For the text-containing cell, return its midpoint in (x, y) coordinate format. 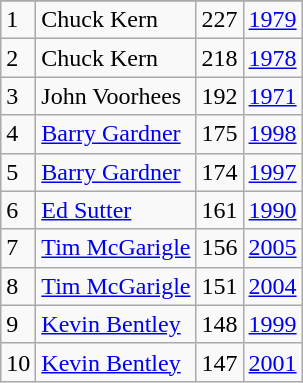
7 (18, 248)
1999 (272, 324)
161 (220, 210)
2 (18, 58)
5 (18, 172)
Ed Sutter (116, 210)
227 (220, 20)
1978 (272, 58)
6 (18, 210)
8 (18, 286)
2005 (272, 248)
John Voorhees (116, 96)
174 (220, 172)
1997 (272, 172)
175 (220, 134)
2001 (272, 362)
10 (18, 362)
192 (220, 96)
1998 (272, 134)
156 (220, 248)
1971 (272, 96)
9 (18, 324)
148 (220, 324)
1990 (272, 210)
3 (18, 96)
218 (220, 58)
151 (220, 286)
4 (18, 134)
1979 (272, 20)
147 (220, 362)
1 (18, 20)
2004 (272, 286)
